Identify which cell holds the provided text, then report its (X, Y) central coordinate. 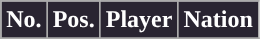
Player (139, 20)
Nation (218, 20)
No. (24, 20)
Pos. (74, 20)
